Output the [X, Y] coordinate of the center of the cell containing the given text.  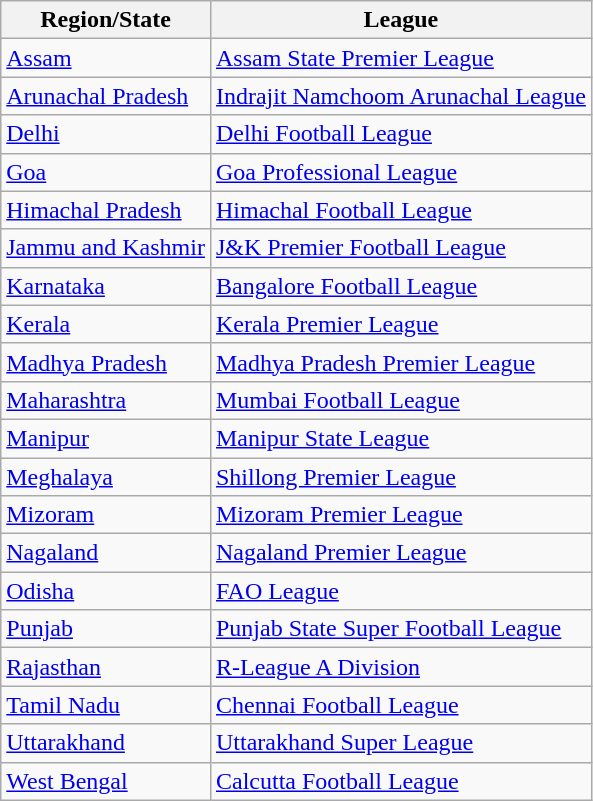
Mizoram Premier League [400, 515]
Uttarakhand Super League [400, 743]
Kerala [106, 324]
Nagaland Premier League [400, 553]
Punjab State Super Football League [400, 629]
League [400, 20]
Goa [106, 172]
West Bengal [106, 781]
Meghalaya [106, 477]
R-League A Division [400, 667]
Arunachal Pradesh [106, 96]
Maharashtra [106, 400]
Delhi Football League [400, 134]
Bangalore Football League [400, 286]
Goa Professional League [400, 172]
Indrajit Namchoom Arunachal League [400, 96]
Jammu and Kashmir [106, 248]
Chennai Football League [400, 705]
FAO League [400, 591]
Mumbai Football League [400, 400]
Kerala Premier League [400, 324]
Mizoram [106, 515]
Punjab [106, 629]
Rajasthan [106, 667]
Calcutta Football League [400, 781]
Nagaland [106, 553]
Shillong Premier League [400, 477]
Delhi [106, 134]
J&K Premier Football League [400, 248]
Madhya Pradesh [106, 362]
Manipur [106, 438]
Tamil Nadu [106, 705]
Madhya Pradesh Premier League [400, 362]
Karnataka [106, 286]
Odisha [106, 591]
Himachal Pradesh [106, 210]
Uttarakhand [106, 743]
Himachal Football League [400, 210]
Region/State [106, 20]
Assam State Premier League [400, 58]
Manipur State League [400, 438]
Assam [106, 58]
